For the text-containing cell, return its midpoint in (X, Y) coordinate format. 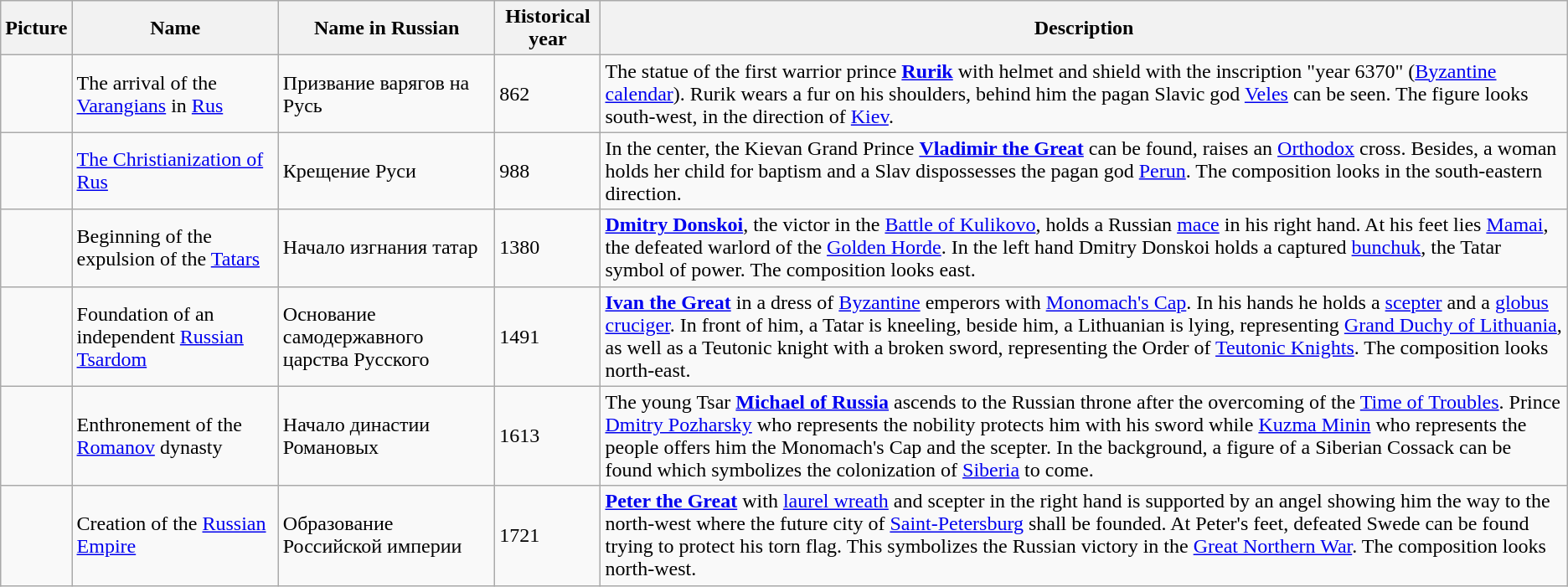
Beginning of the expulsion of the Tatars (175, 248)
1380 (548, 248)
1613 (548, 435)
988 (548, 171)
Historical year (548, 28)
The Christianization of Rus (175, 171)
Крещение Руси (387, 171)
The arrival of the Varangians in Rus (175, 94)
1491 (548, 337)
Foundation of an independent Russian Tsardom (175, 337)
Образование Российской империи (387, 536)
Description (1084, 28)
Начало династии Романовых (387, 435)
Picture (37, 28)
862 (548, 94)
Призвание варягов на Русь (387, 94)
Name in Russian (387, 28)
Начало изгнания татар (387, 248)
Name (175, 28)
Enthronement of the Romanov dynasty (175, 435)
1721 (548, 536)
Creation of the Russian Empire (175, 536)
Основание самодержавного царства Русского (387, 337)
